Identify which cell holds the provided text, then report its [X, Y] central coordinate. 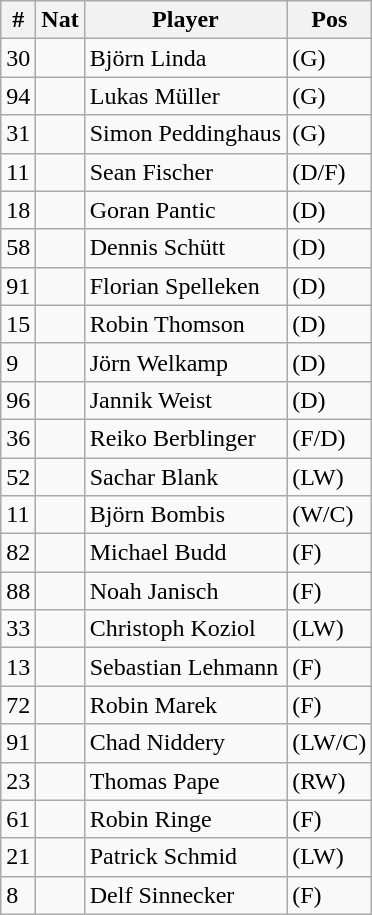
Sean Fischer [185, 172]
Sebastian Lehmann [185, 667]
(RW) [330, 781]
9 [18, 362]
94 [18, 96]
Patrick Schmid [185, 857]
Björn Bombis [185, 515]
Thomas Pape [185, 781]
# [18, 20]
Florian Spelleken [185, 286]
88 [18, 591]
Nat [60, 20]
52 [18, 477]
96 [18, 400]
Robin Ringe [185, 819]
Jannik Weist [185, 400]
Pos [330, 20]
Sachar Blank [185, 477]
13 [18, 667]
61 [18, 819]
Jörn Welkamp [185, 362]
Chad Niddery [185, 743]
Robin Thomson [185, 324]
(LW/C) [330, 743]
Noah Janisch [185, 591]
58 [18, 248]
Simon Peddinghaus [185, 134]
Player [185, 20]
Lukas Müller [185, 96]
33 [18, 629]
(W/C) [330, 515]
18 [18, 210]
Goran Pantic [185, 210]
Michael Budd [185, 553]
Björn Linda [185, 58]
15 [18, 324]
31 [18, 134]
(D/F) [330, 172]
Delf Sinnecker [185, 895]
30 [18, 58]
Reiko Berblinger [185, 438]
36 [18, 438]
8 [18, 895]
23 [18, 781]
21 [18, 857]
(F/D) [330, 438]
Christoph Koziol [185, 629]
Robin Marek [185, 705]
72 [18, 705]
Dennis Schütt [185, 248]
82 [18, 553]
